Find where the given text appears and provide that cell's center as (X, Y) coordinate. 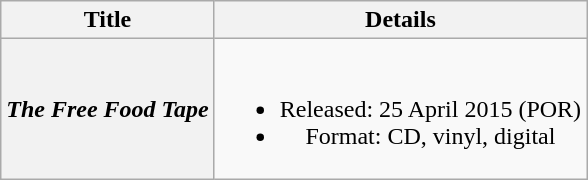
Released: 25 April 2015 (POR)Format: CD, vinyl, digital (400, 109)
Details (400, 20)
Title (108, 20)
The Free Food Tape (108, 109)
